Output the (x, y) coordinate of the center of the cell containing the given text.  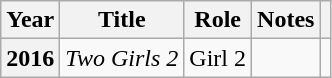
Title (122, 20)
Year (30, 20)
Notes (286, 20)
2016 (30, 58)
Two Girls 2 (122, 58)
Girl 2 (218, 58)
Role (218, 20)
